Find where the given text appears and provide that cell's center as [x, y] coordinate. 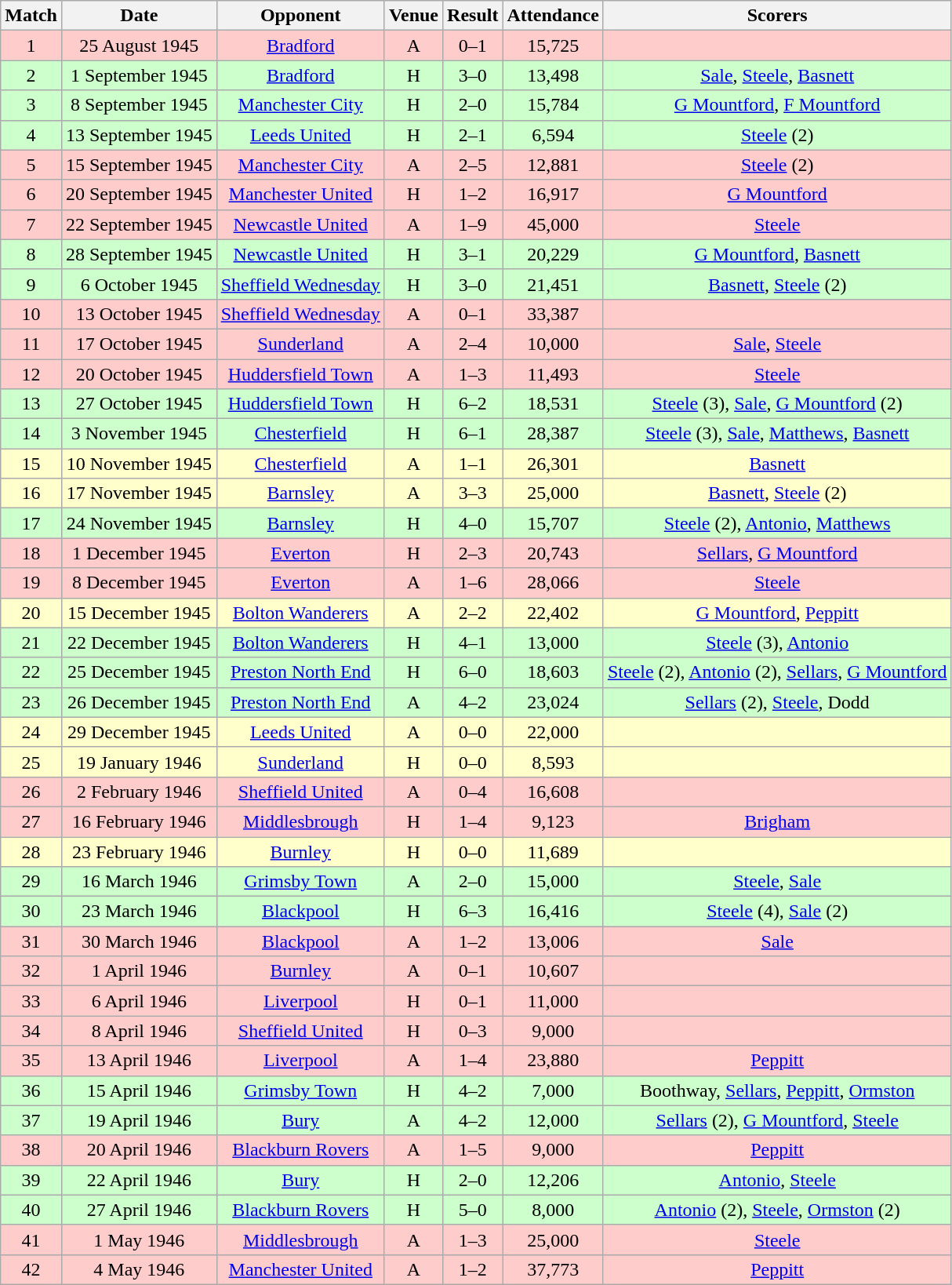
18,531 [553, 404]
G Mountford [777, 195]
16 February 1946 [139, 821]
28 [31, 851]
7,000 [553, 1090]
Antonio (2), Steele, Ormston (2) [777, 1210]
12 [31, 374]
13,000 [553, 642]
Steele (3), Sale, G Mountford (2) [777, 404]
6 [31, 195]
G Mountford, Basnett [777, 254]
20,743 [553, 553]
14 [31, 434]
6,594 [553, 135]
2–5 [473, 165]
2 [31, 75]
Sellars (2), G Mountford, Steele [777, 1120]
Sale, Steele [777, 344]
13 September 1945 [139, 135]
Sellars, G Mountford [777, 553]
27 October 1945 [139, 404]
25 December 1945 [139, 672]
37 [31, 1120]
19 [31, 583]
16,917 [553, 195]
17 November 1945 [139, 493]
20 October 1945 [139, 374]
22 September 1945 [139, 224]
2–4 [473, 344]
2 February 1946 [139, 792]
16,416 [553, 912]
1 April 1946 [139, 971]
9 [31, 284]
23 March 1946 [139, 912]
6 October 1945 [139, 284]
Steele (2), Antonio, Matthews [777, 523]
28,066 [553, 583]
Steele, Sale [777, 882]
8 April 1946 [139, 1031]
8 [31, 254]
26,301 [553, 464]
41 [31, 1239]
3–3 [473, 493]
11,000 [553, 1001]
Attendance [553, 16]
13 [31, 404]
1–1 [473, 464]
Steele (4), Sale (2) [777, 912]
1–9 [473, 224]
Scorers [777, 16]
24 [31, 732]
25 [31, 762]
21,451 [553, 284]
Steele (2), Antonio (2), Sellars, G Mountford [777, 672]
27 April 1946 [139, 1210]
30 March 1946 [139, 941]
23 February 1946 [139, 851]
15 December 1945 [139, 613]
33 [31, 1001]
10 [31, 314]
11,689 [553, 851]
36 [31, 1090]
Boothway, Sellars, Peppitt, Ormston [777, 1090]
1–5 [473, 1150]
13,498 [553, 75]
Match [31, 16]
1 May 1946 [139, 1239]
23,880 [553, 1061]
17 October 1945 [139, 344]
Sale, Steele, Basnett [777, 75]
19 January 1946 [139, 762]
20 [31, 613]
42 [31, 1269]
18 [31, 553]
Steele (3), Sale, Matthews, Basnett [777, 434]
Venue [413, 16]
9,123 [553, 821]
6–0 [473, 672]
8 September 1945 [139, 105]
15,707 [553, 523]
16,608 [553, 792]
22,402 [553, 613]
31 [31, 941]
29 [31, 882]
Antonio, Steele [777, 1180]
2–1 [473, 135]
18,603 [553, 672]
35 [31, 1061]
15,725 [553, 46]
32 [31, 971]
19 April 1946 [139, 1120]
2–3 [473, 553]
Result [473, 16]
6–2 [473, 404]
13,006 [553, 941]
33,387 [553, 314]
Steele (3), Antonio [777, 642]
1 December 1945 [139, 553]
Sale [777, 941]
0–4 [473, 792]
37,773 [553, 1269]
5–0 [473, 1210]
11,493 [553, 374]
15,000 [553, 882]
23 [31, 702]
16 [31, 493]
4 [31, 135]
8,593 [553, 762]
3 November 1945 [139, 434]
21 [31, 642]
4–0 [473, 523]
38 [31, 1150]
4–1 [473, 642]
3 [31, 105]
5 [31, 165]
20 September 1945 [139, 195]
15 September 1945 [139, 165]
10,000 [553, 344]
10 November 1945 [139, 464]
20 April 1946 [139, 1150]
28,387 [553, 434]
Brigham [777, 821]
6–1 [473, 434]
22 [31, 672]
22 December 1945 [139, 642]
17 [31, 523]
6–3 [473, 912]
15 April 1946 [139, 1090]
22 April 1946 [139, 1180]
12,000 [553, 1120]
13 October 1945 [139, 314]
34 [31, 1031]
11 [31, 344]
8,000 [553, 1210]
20,229 [553, 254]
26 [31, 792]
15 [31, 464]
G Mountford, F Mountford [777, 105]
6 April 1946 [139, 1001]
22,000 [553, 732]
G Mountford, Peppitt [777, 613]
10,607 [553, 971]
26 December 1945 [139, 702]
Basnett [777, 464]
1–6 [473, 583]
25 August 1945 [139, 46]
40 [31, 1210]
8 December 1945 [139, 583]
Sellars (2), Steele, Dodd [777, 702]
0–3 [473, 1031]
27 [31, 821]
2–2 [473, 613]
3–1 [473, 254]
28 September 1945 [139, 254]
29 December 1945 [139, 732]
Opponent [300, 16]
1 [31, 46]
24 November 1945 [139, 523]
1 September 1945 [139, 75]
30 [31, 912]
13 April 1946 [139, 1061]
4 May 1946 [139, 1269]
45,000 [553, 224]
7 [31, 224]
12,206 [553, 1180]
39 [31, 1180]
23,024 [553, 702]
16 March 1946 [139, 882]
Date [139, 16]
12,881 [553, 165]
15,784 [553, 105]
